Find where the given text appears and provide that cell's center as [x, y] coordinate. 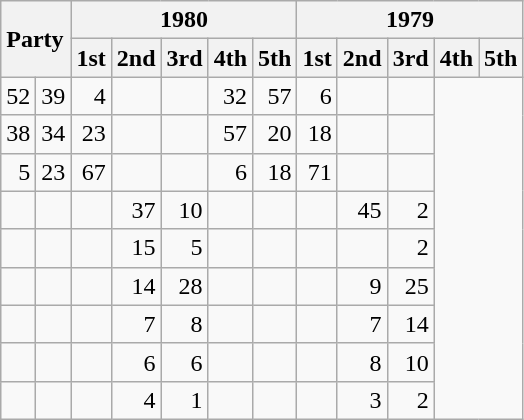
15 [136, 248]
37 [136, 210]
9 [362, 286]
25 [410, 286]
1980 [184, 20]
39 [54, 96]
28 [184, 286]
32 [230, 96]
34 [54, 134]
67 [91, 172]
38 [18, 134]
Party [36, 39]
3 [362, 400]
1 [184, 400]
71 [317, 172]
1979 [410, 20]
20 [275, 134]
45 [362, 210]
52 [18, 96]
